Search for the cell housing the specified text and yield its (x, y) center coordinate. 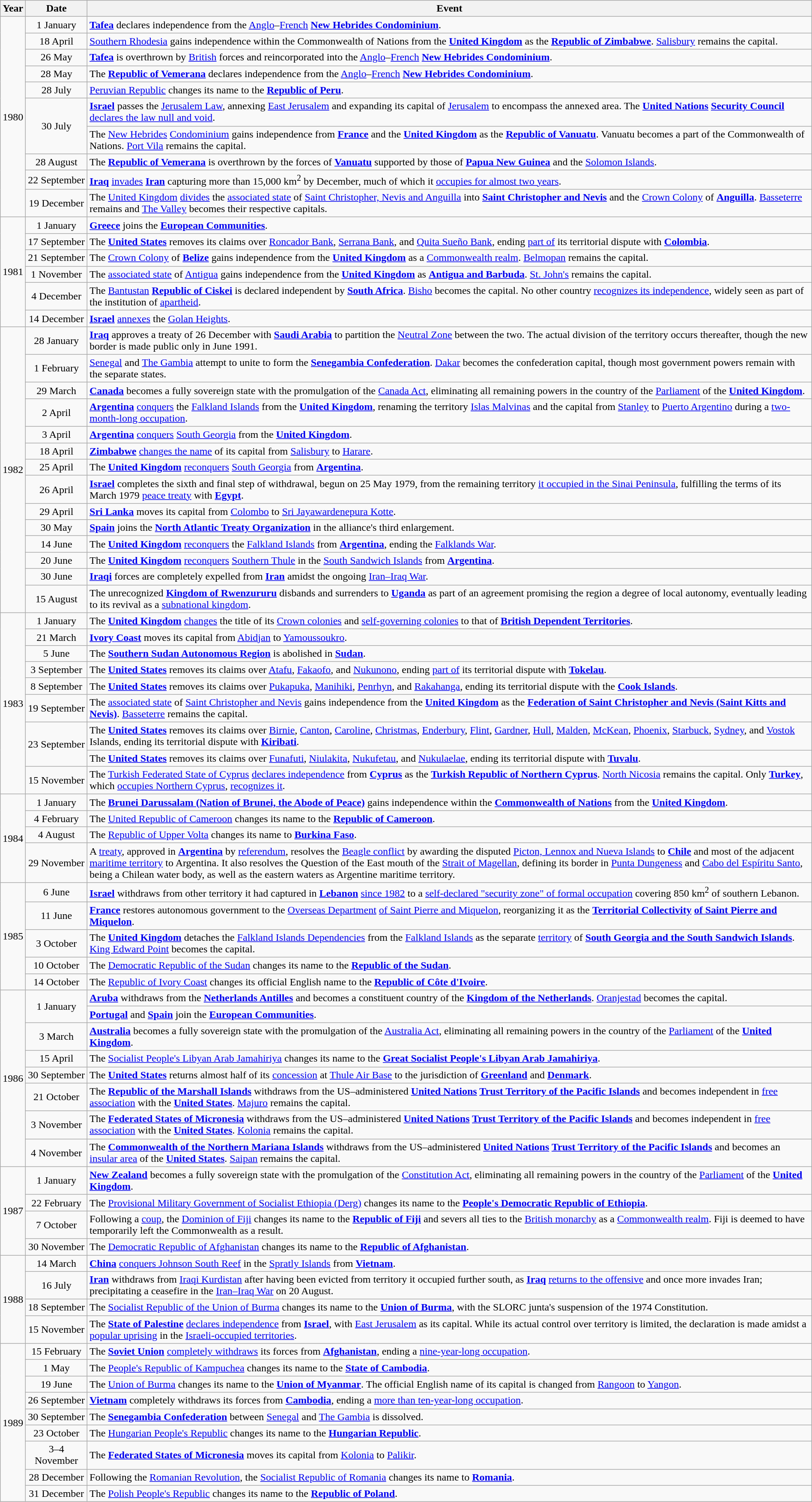
28 August (57, 162)
4 February (57, 819)
2 April (57, 412)
17 September (57, 242)
Ivory Coast moves its capital from Abidjan to Yamoussoukro. (450, 637)
3–4 November (57, 1455)
3 March (57, 1037)
Zimbabwe changes the name of its capital from Salisbury to Harare. (450, 451)
Iraq invades Iran capturing more than 15,000 km2 by December, much of which it occupies for almost two years. (450, 180)
3 September (57, 670)
22 September (57, 180)
The United States removes its claims over Atafu, Fakaofo, and Nukunono, ending part of its territorial dispute with Tokelau. (450, 670)
15 April (57, 1059)
28 January (57, 340)
23 September (57, 745)
1981 (13, 272)
The United States removes its claims over Pukapuka, Manihiki, Penrhyn, and Rakahanga, ending its territorial dispute with the Cook Islands. (450, 686)
The Republic of Upper Volta changes its name to Burkina Faso. (450, 835)
The Socialist Republic of the Union of Burma changes its name to the Union of Burma, with the SLORC junta's suspension of the 1974 Constitution. (450, 1308)
1 February (57, 368)
26 September (57, 1400)
The associated state of Antigua gains independence from the United Kingdom as Antigua and Barbuda. St. John's remains the capital. (450, 274)
7 October (57, 1224)
14 October (57, 982)
Tafea is overthrown by British forces and reincorporated into the Anglo–French New Hebrides Condominium. (450, 57)
Year (13, 9)
1984 (13, 838)
3 November (57, 1125)
16 July (57, 1285)
14 June (57, 544)
10 October (57, 966)
19 September (57, 708)
The Provisional Military Government of Socialist Ethiopia (Derg) changes its name to the People's Democratic Republic of Ethiopia. (450, 1203)
14 March (57, 1263)
The United Kingdom changes the title of its Crown colonies and self-governing colonies to that of British Dependent Territories. (450, 621)
Aruba withdraws from the Netherlands Antilles and becomes a constituent country of the Kingdom of the Netherlands. Oranjestad becomes the capital. (450, 998)
22 February (57, 1203)
1986 (13, 1078)
Portugal and Spain join the European Communities. (450, 1014)
25 April (57, 467)
Peruvian Republic changes its name to the Republic of Peru. (450, 90)
23 October (57, 1433)
4 August (57, 835)
The Southern Sudan Autonomous Region is abolished in Sudan. (450, 653)
The United States removes its claims over Funafuti, Niulakita, Nukufetau, and Nukulaelae, ending its territorial dispute with Tuvalu. (450, 758)
1988 (13, 1299)
The Soviet Union completely withdraws its forces from Afghanistan, ending a nine-year-long occupation. (450, 1352)
The United States returns almost half of its concession at Thule Air Base to the jurisdiction of Greenland and Denmark. (450, 1075)
1 November (57, 274)
21 March (57, 637)
28 December (57, 1477)
31 December (57, 1493)
20 June (57, 560)
28 May (57, 74)
The Republic of Ivory Coast changes its official English name to the Republic of Côte d'Ivoire. (450, 982)
The Polish People's Republic changes its name to the Republic of Poland. (450, 1493)
30 July (57, 126)
Argentina conquers South Georgia from the United Kingdom. (450, 435)
The Hungarian People's Republic changes its name to the Hungarian Republic. (450, 1433)
The United Kingdom reconquers South Georgia from Argentina. (450, 467)
Greece joins the European Communities. (450, 225)
The Union of Burma changes its name to the Union of Myanmar. The official English name of its capital is changed from Rangoon to Yangon. (450, 1384)
Spain joins the North Atlantic Treaty Organization in the alliance's third enlargement. (450, 528)
The United Republic of Cameroon changes its name to the Republic of Cameroon. (450, 819)
The United States removes its claims over Roncador Bank, Serrana Bank, and Quita Sueño Bank, ending part of its territorial dispute with Colombia. (450, 242)
3 October (57, 943)
4 November (57, 1152)
The People's Republic of Kampuchea changes its name to the State of Cambodia. (450, 1368)
Date (57, 9)
1980 (13, 117)
The Federated States of Micronesia moves its capital from Kolonia to Palikir. (450, 1455)
3 April (57, 435)
1 May (57, 1368)
1983 (13, 703)
The Crown Colony of Belize gains independence from the United Kingdom as a Commonwealth realm. Belmopan remains the capital. (450, 258)
29 March (57, 390)
Sri Lanka moves its capital from Colombo to Sri Jayawardenepura Kotte. (450, 512)
19 June (57, 1384)
8 September (57, 686)
15 August (57, 599)
29 November (57, 863)
Vietnam completely withdraws its forces from Cambodia, ending a more than ten-year-long occupation. (450, 1400)
Following the Romanian Revolution, the Socialist Republic of Romania changes its name to Romania. (450, 1477)
Tafea declares independence from the Anglo–French New Hebrides Condominium. (450, 25)
China conquers Johnson South Reef in the Spratly Islands from Vietnam. (450, 1263)
The Brunei Darussalam (Nation of Brunei, the Abode of Peace) gains independence within the Commonwealth of Nations from the United Kingdom. (450, 802)
Israel annexes the Golan Heights. (450, 318)
26 April (57, 489)
5 June (57, 653)
The Senegambia Confederation between Senegal and The Gambia is dissolved. (450, 1417)
The Socialist People's Libyan Arab Jamahiriya changes its name to the Great Socialist People's Libyan Arab Jamahiriya. (450, 1059)
30 June (57, 577)
1985 (13, 937)
21 October (57, 1097)
14 December (57, 318)
6 June (57, 892)
19 December (57, 203)
The United Kingdom reconquers Southern Thule in the South Sandwich Islands from Argentina. (450, 560)
Iraqi forces are completely expelled from Iran amidst the ongoing Iran–Iraq War. (450, 577)
The Democratic Republic of Afghanistan changes its name to the Republic of Afghanistan. (450, 1247)
1989 (13, 1423)
The Democratic Republic of the Sudan changes its name to the Republic of the Sudan. (450, 966)
18 September (57, 1308)
1982 (13, 470)
15 February (57, 1352)
1987 (13, 1211)
11 June (57, 916)
The Republic of Vemerana is overthrown by the forces of Vanuatu supported by those of Papua New Guinea and the Solomon Islands. (450, 162)
4 December (57, 296)
26 May (57, 57)
28 July (57, 90)
30 November (57, 1247)
The Republic of Vemerana declares independence from the Anglo–French New Hebrides Condominium. (450, 74)
21 September (57, 258)
The United Kingdom reconquers the Falkland Islands from Argentina, ending the Falklands War. (450, 544)
30 May (57, 528)
Event (450, 9)
29 April (57, 512)
